Output the [x, y] coordinate of the center of the cell containing the given text.  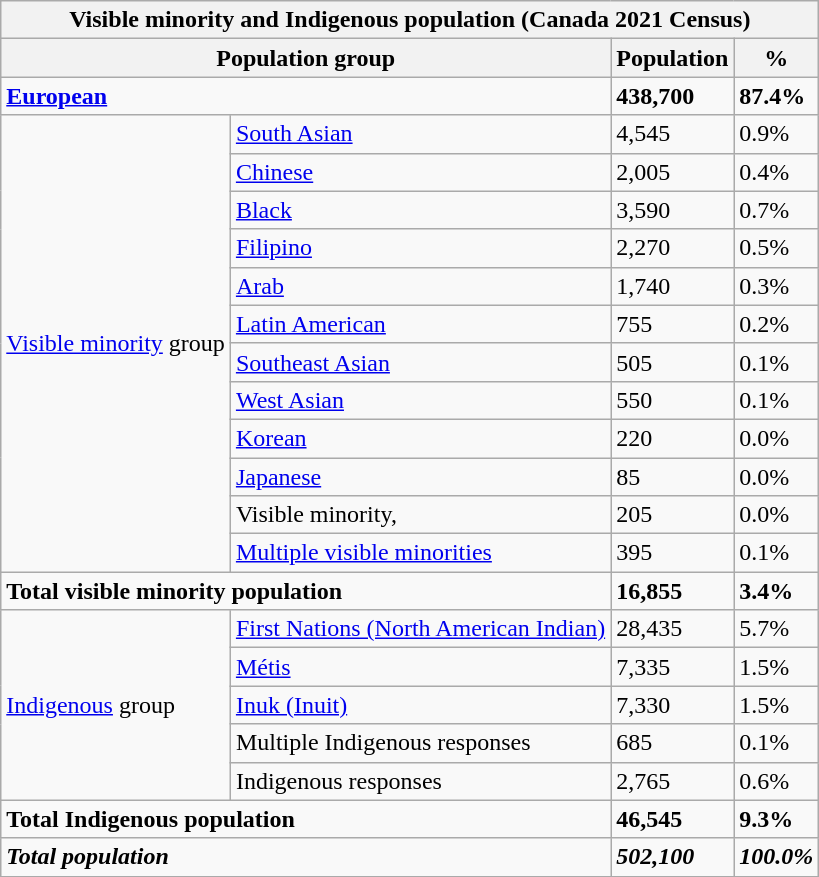
438,700 [672, 96]
1,740 [672, 286]
7,330 [672, 705]
16,855 [672, 591]
9.3% [776, 819]
7,335 [672, 667]
220 [672, 438]
Chinese [420, 172]
502,100 [672, 857]
395 [672, 553]
West Asian [420, 400]
Japanese [420, 477]
Total Indigenous population [306, 819]
28,435 [672, 629]
0.7% [776, 210]
South Asian [420, 134]
0.9% [776, 134]
Population [672, 58]
3.4% [776, 591]
Indigenous group [116, 705]
205 [672, 515]
% [776, 58]
Visible minority group [116, 344]
Multiple Indigenous responses [420, 743]
5.7% [776, 629]
First Nations (North American Indian) [420, 629]
2,005 [672, 172]
Korean [420, 438]
4,545 [672, 134]
Total population [306, 857]
550 [672, 400]
3,590 [672, 210]
2,270 [672, 248]
46,545 [672, 819]
Filipino [420, 248]
Population group [306, 58]
Arab [420, 286]
755 [672, 324]
87.4% [776, 96]
0.2% [776, 324]
Métis [420, 667]
Indigenous responses [420, 781]
Visible minority, [420, 515]
85 [672, 477]
0.6% [776, 781]
Southeast Asian [420, 362]
0.4% [776, 172]
Latin American [420, 324]
Multiple visible minorities [420, 553]
Black [420, 210]
Inuk (Inuit) [420, 705]
2,765 [672, 781]
505 [672, 362]
100.0% [776, 857]
0.3% [776, 286]
Visible minority and Indigenous population (Canada 2021 Census) [410, 20]
685 [672, 743]
0.5% [776, 248]
Total visible minority population [306, 591]
European [306, 96]
